Find where the given text appears and provide that cell's center as (X, Y) coordinate. 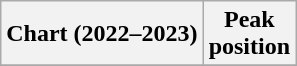
Chart (2022–2023) (102, 34)
Peakposition (249, 34)
